Determine the [X, Y] coordinate at the center of the cell enclosing the given text.  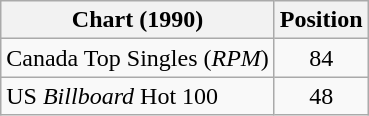
48 [321, 96]
84 [321, 58]
US Billboard Hot 100 [138, 96]
Chart (1990) [138, 20]
Canada Top Singles (RPM) [138, 58]
Position [321, 20]
